Identify which cell holds the provided text, then report its (X, Y) central coordinate. 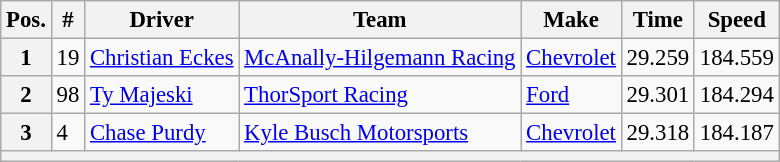
Driver (162, 20)
Time (658, 20)
29.318 (658, 133)
Speed (736, 20)
Chase Purdy (162, 133)
29.259 (658, 58)
184.294 (736, 95)
ThorSport Racing (380, 95)
Ford (571, 95)
3 (26, 133)
Christian Eckes (162, 58)
Make (571, 20)
1 (26, 58)
# (68, 20)
98 (68, 95)
Kyle Busch Motorsports (380, 133)
4 (68, 133)
2 (26, 95)
29.301 (658, 95)
McAnally-Hilgemann Racing (380, 58)
184.187 (736, 133)
Team (380, 20)
184.559 (736, 58)
Pos. (26, 20)
19 (68, 58)
Ty Majeski (162, 95)
